Detect which cell encompasses the target text, then output its [x, y] center coordinate. 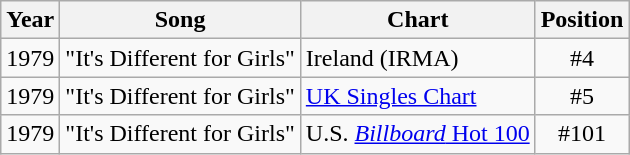
UK Singles Chart [418, 96]
Ireland (IRMA) [418, 58]
#4 [582, 58]
U.S. Billboard Hot 100 [418, 134]
Song [180, 20]
Position [582, 20]
#101 [582, 134]
Year [30, 20]
#5 [582, 96]
Chart [418, 20]
